For the text-containing cell, return its midpoint in (X, Y) coordinate format. 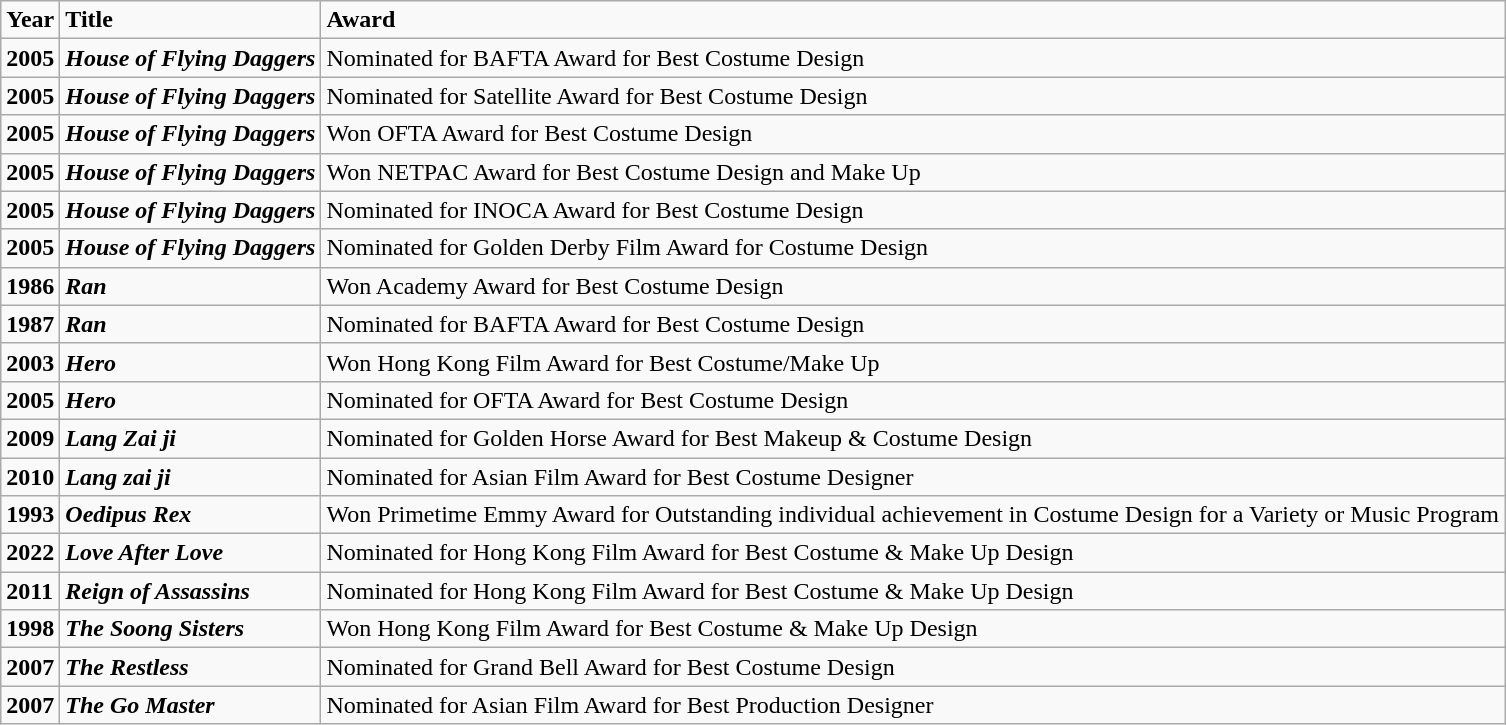
Nominated for Golden Horse Award for Best Makeup & Costume Design (913, 438)
Nominated for Satellite Award for Best Costume Design (913, 96)
2010 (30, 477)
2011 (30, 591)
Oedipus Rex (190, 515)
1998 (30, 629)
Nominated for INOCA Award for Best Costume Design (913, 210)
Lang zai ji (190, 477)
Won OFTA Award for Best Costume Design (913, 134)
Love After Love (190, 553)
Won Primetime Emmy Award for Outstanding individual achievement in Costume Design for a Variety or Music Program (913, 515)
2009 (30, 438)
2022 (30, 553)
Won Academy Award for Best Costume Design (913, 286)
Nominated for Asian Film Award for Best Production Designer (913, 705)
The Restless (190, 667)
Award (913, 20)
The Soong Sisters (190, 629)
Nominated for OFTA Award for Best Costume Design (913, 400)
Nominated for Golden Derby Film Award for Costume Design (913, 248)
Won Hong Kong Film Award for Best Costume & Make Up Design (913, 629)
1993 (30, 515)
1987 (30, 324)
1986 (30, 286)
The Go Master (190, 705)
Year (30, 20)
Lang Zai ji (190, 438)
Title (190, 20)
2003 (30, 362)
Nominated for Asian Film Award for Best Costume Designer (913, 477)
Won Hong Kong Film Award for Best Costume/Make Up (913, 362)
Reign of Assassins (190, 591)
Nominated for Grand Bell Award for Best Costume Design (913, 667)
Won NETPAC Award for Best Costume Design and Make Up (913, 172)
